Provide the [X, Y] coordinate of the cell's center where the given text is located.  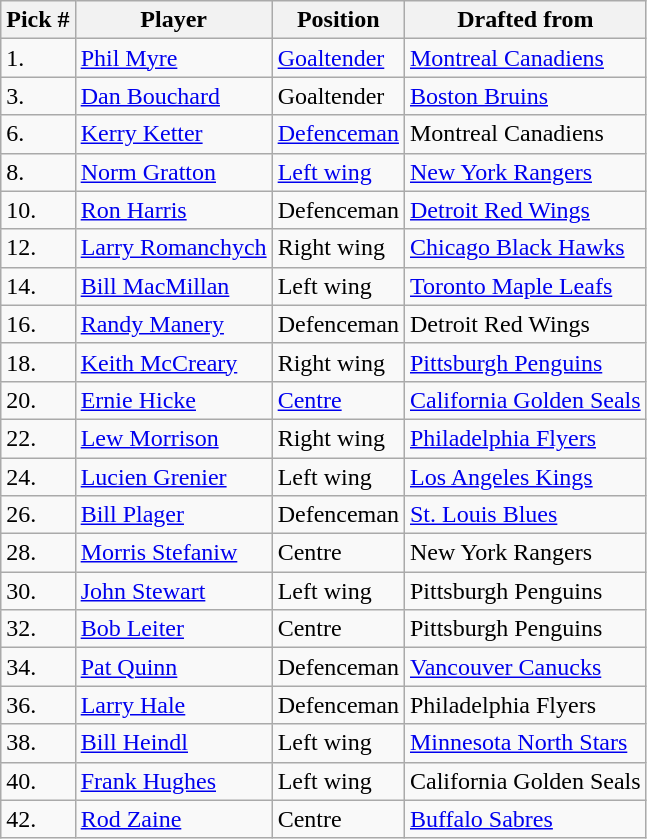
Drafted from [525, 20]
Dan Bouchard [174, 96]
24. [38, 477]
Bill Plager [174, 515]
22. [38, 438]
Morris Stefaniw [174, 553]
Vancouver Canucks [525, 667]
Keith McCreary [174, 362]
Chicago Black Hawks [525, 248]
Frank Hughes [174, 781]
38. [38, 743]
12. [38, 248]
Randy Manery [174, 324]
26. [38, 515]
Larry Hale [174, 705]
3. [38, 96]
18. [38, 362]
Minnesota North Stars [525, 743]
Bob Leiter [174, 629]
6. [38, 134]
28. [38, 553]
Norm Gratton [174, 172]
Player [174, 20]
Toronto Maple Leafs [525, 286]
Bill MacMillan [174, 286]
Position [338, 20]
32. [38, 629]
Kerry Ketter [174, 134]
16. [38, 324]
Pat Quinn [174, 667]
30. [38, 591]
St. Louis Blues [525, 515]
Los Angeles Kings [525, 477]
8. [38, 172]
John Stewart [174, 591]
Bill Heindl [174, 743]
Buffalo Sabres [525, 819]
Lucien Grenier [174, 477]
Larry Romanchych [174, 248]
20. [38, 400]
40. [38, 781]
10. [38, 210]
Lew Morrison [174, 438]
Phil Myre [174, 58]
36. [38, 705]
Pick # [38, 20]
1. [38, 58]
Ron Harris [174, 210]
34. [38, 667]
Boston Bruins [525, 96]
42. [38, 819]
Rod Zaine [174, 819]
Ernie Hicke [174, 400]
14. [38, 286]
